Provide the (x, y) coordinate of the cell's center where the given text is located.  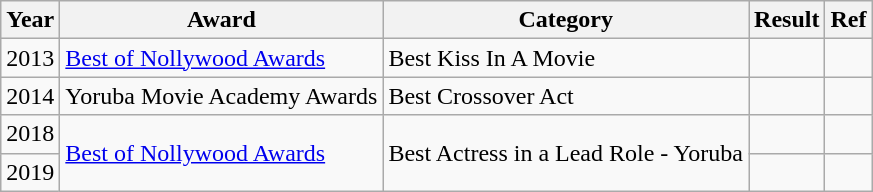
2019 (30, 172)
2013 (30, 58)
Award (222, 20)
Result (787, 20)
Category (566, 20)
Yoruba Movie Academy Awards (222, 96)
Ref (848, 20)
2018 (30, 134)
Best Actress in a Lead Role - Yoruba (566, 153)
Year (30, 20)
Best Crossover Act (566, 96)
Best Kiss In A Movie (566, 58)
2014 (30, 96)
